Output the (X, Y) coordinate of the center of the cell containing the given text.  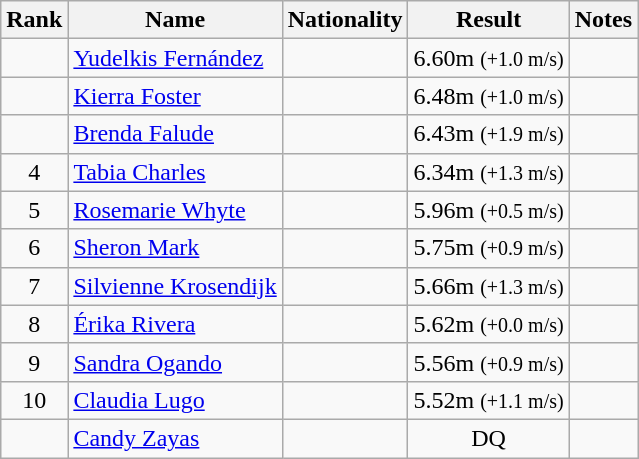
Silvienne Krosendijk (175, 286)
Rank (34, 20)
Nationality (345, 20)
Kierra Foster (175, 96)
5.56m (+0.9 m/s) (488, 362)
6 (34, 248)
Claudia Lugo (175, 400)
6.60m (+1.0 m/s) (488, 58)
5 (34, 210)
6.43m (+1.9 m/s) (488, 134)
Result (488, 20)
8 (34, 324)
7 (34, 286)
Rosemarie Whyte (175, 210)
5.75m (+0.9 m/s) (488, 248)
Yudelkis Fernández (175, 58)
10 (34, 400)
Notes (603, 20)
9 (34, 362)
Candy Zayas (175, 438)
DQ (488, 438)
6.34m (+1.3 m/s) (488, 172)
Brenda Falude (175, 134)
5.66m (+1.3 m/s) (488, 286)
5.52m (+1.1 m/s) (488, 400)
Tabia Charles (175, 172)
Sheron Mark (175, 248)
5.62m (+0.0 m/s) (488, 324)
6.48m (+1.0 m/s) (488, 96)
Érika Rivera (175, 324)
5.96m (+0.5 m/s) (488, 210)
Name (175, 20)
Sandra Ogando (175, 362)
4 (34, 172)
